Detect which cell encompasses the target text, then output its (X, Y) center coordinate. 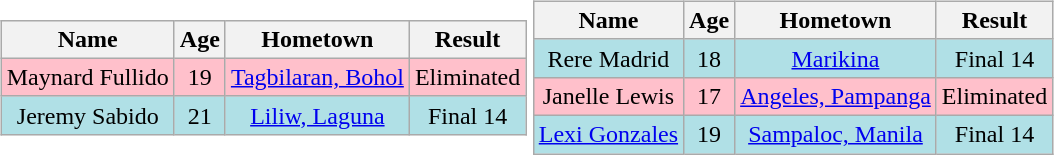
18 (710, 58)
Lexi Gonzales (608, 134)
Jeremy Sabido (88, 115)
Sampaloc, Manila (836, 134)
Angeles, Pampanga (836, 96)
Marikina (836, 58)
Rere Madrid (608, 58)
Maynard Fullido (88, 77)
Janelle Lewis (608, 96)
Tagbilaran, Bohol (317, 77)
21 (200, 115)
17 (710, 96)
Liliw, Laguna (317, 115)
